Search for the cell housing the specified text and yield its [x, y] center coordinate. 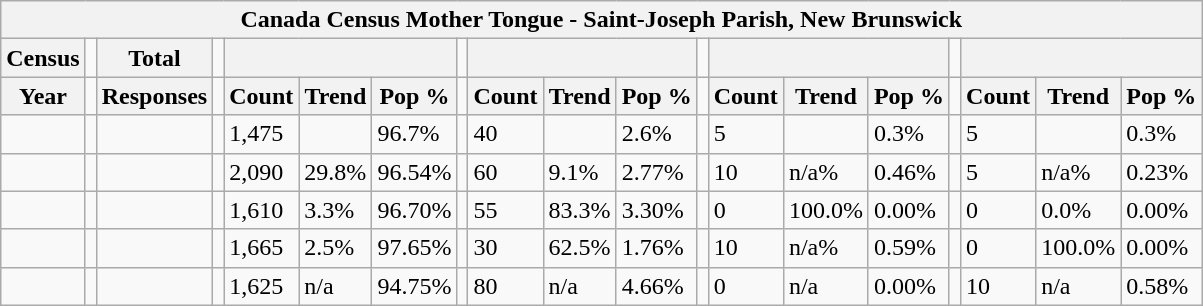
60 [506, 172]
96.54% [414, 172]
Canada Census Mother Tongue - Saint-Joseph Parish, New Brunswick [602, 20]
2.77% [656, 172]
55 [506, 210]
0.23% [1162, 172]
97.65% [414, 248]
1,625 [262, 286]
0.46% [908, 172]
1,665 [262, 248]
3.3% [336, 210]
0.58% [1162, 286]
30 [506, 248]
2,090 [262, 172]
1.76% [656, 248]
9.1% [580, 172]
2.6% [656, 134]
Census [43, 58]
Year [43, 96]
96.70% [414, 210]
83.3% [580, 210]
1,610 [262, 210]
94.75% [414, 286]
0.0% [1078, 210]
Responses [154, 96]
29.8% [336, 172]
4.66% [656, 286]
1,475 [262, 134]
62.5% [580, 248]
2.5% [336, 248]
Total [154, 58]
0.59% [908, 248]
96.7% [414, 134]
3.30% [656, 210]
80 [506, 286]
40 [506, 134]
